From the cell containing the given text, extract its center point as [X, Y] coordinate. 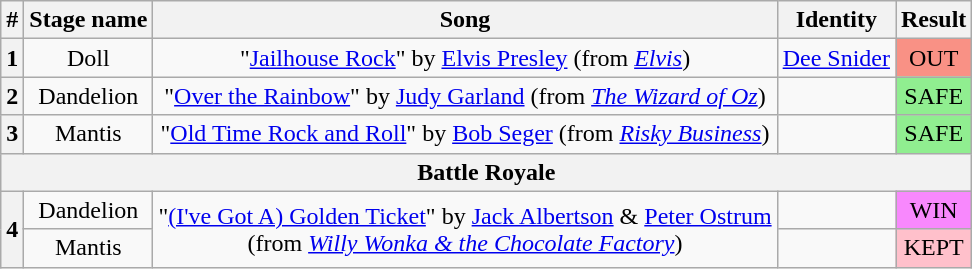
"Over the Rainbow" by Judy Garland (from The Wizard of Oz) [465, 96]
Result [934, 20]
Identity [836, 20]
4 [12, 229]
WIN [934, 210]
"Old Time Rock and Roll" by Bob Seger (from Risky Business) [465, 134]
# [12, 20]
"Jailhouse Rock" by Elvis Presley (from Elvis) [465, 58]
OUT [934, 58]
KEPT [934, 248]
Dee Snider [836, 58]
Doll [88, 58]
3 [12, 134]
Battle Royale [486, 172]
Song [465, 20]
1 [12, 58]
2 [12, 96]
Stage name [88, 20]
"(I've Got A) Golden Ticket" by Jack Albertson & Peter Ostrum(from Willy Wonka & the Chocolate Factory) [465, 229]
